Find where the given text appears and provide that cell's center as [X, Y] coordinate. 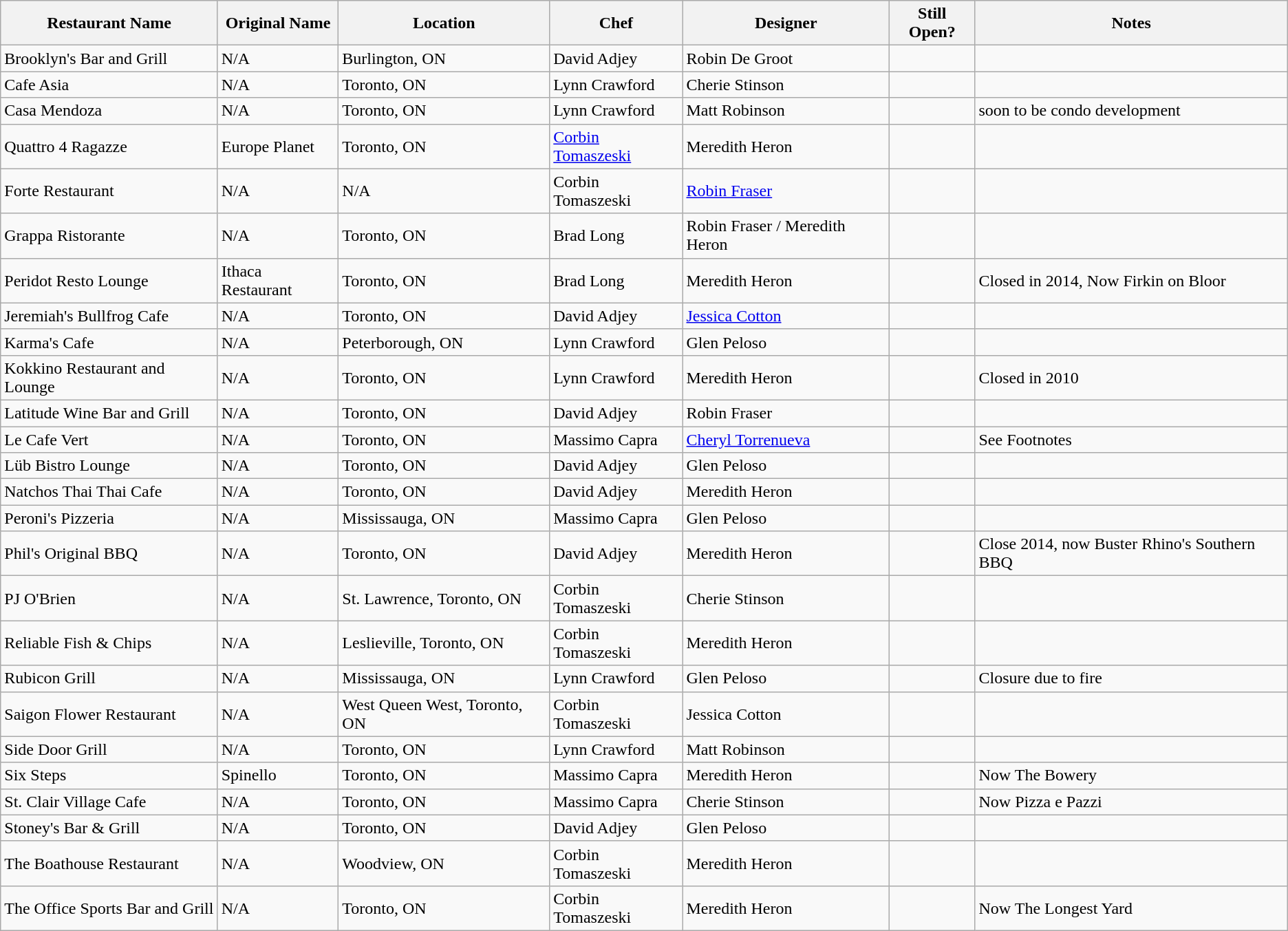
See Footnotes [1131, 440]
West Queen West, Toronto, ON [444, 714]
Lüb Bistro Lounge [109, 466]
Jeremiah's Bullfrog Cafe [109, 316]
St. Clair Village Cafe [109, 802]
Kokkino Restaurant and Lounge [109, 377]
Robin De Groot [786, 58]
Karma's Cafe [109, 342]
Peterborough, ON [444, 342]
Quattro 4 Ragazze [109, 146]
Closure due to fire [1131, 678]
Now The Bowery [1131, 775]
Closed in 2014, Now Firkin on Bloor [1131, 281]
Location [444, 23]
The Office Sports Bar and Grill [109, 908]
Peroni's Pizzeria [109, 518]
The Boathouse Restaurant [109, 863]
Robin Fraser / Meredith Heron [786, 235]
Now The Longest Yard [1131, 908]
Notes [1131, 23]
Natchos Thai Thai Cafe [109, 492]
Side Door Grill [109, 749]
Still Open? [932, 23]
soon to be condo development [1131, 111]
Cheryl Torrenueva [786, 440]
Rubicon Grill [109, 678]
Casa Mendoza [109, 111]
Latitude Wine Bar and Grill [109, 413]
Burlington, ON [444, 58]
Designer [786, 23]
Stoney's Bar & Grill [109, 828]
Saigon Flower Restaurant [109, 714]
Peridot Resto Lounge [109, 281]
Le Cafe Vert [109, 440]
Leslieville, Toronto, ON [444, 643]
Restaurant Name [109, 23]
Closed in 2010 [1131, 377]
PJ O'Brien [109, 599]
Woodview, ON [444, 863]
Chef [616, 23]
Ithaca Restaurant [278, 281]
Grappa Ristorante [109, 235]
Forte Restaurant [109, 191]
Spinello [278, 775]
Brooklyn's Bar and Grill [109, 58]
St. Lawrence, Toronto, ON [444, 599]
Reliable Fish & Chips [109, 643]
Cafe Asia [109, 85]
Original Name [278, 23]
Phil's Original BBQ [109, 553]
Now Pizza e Pazzi [1131, 802]
Six Steps [109, 775]
Close 2014, now Buster Rhino's Southern BBQ [1131, 553]
Europe Planet [278, 146]
